Capture the cell that displays the provided text and extract its [X, Y] central coordinate. 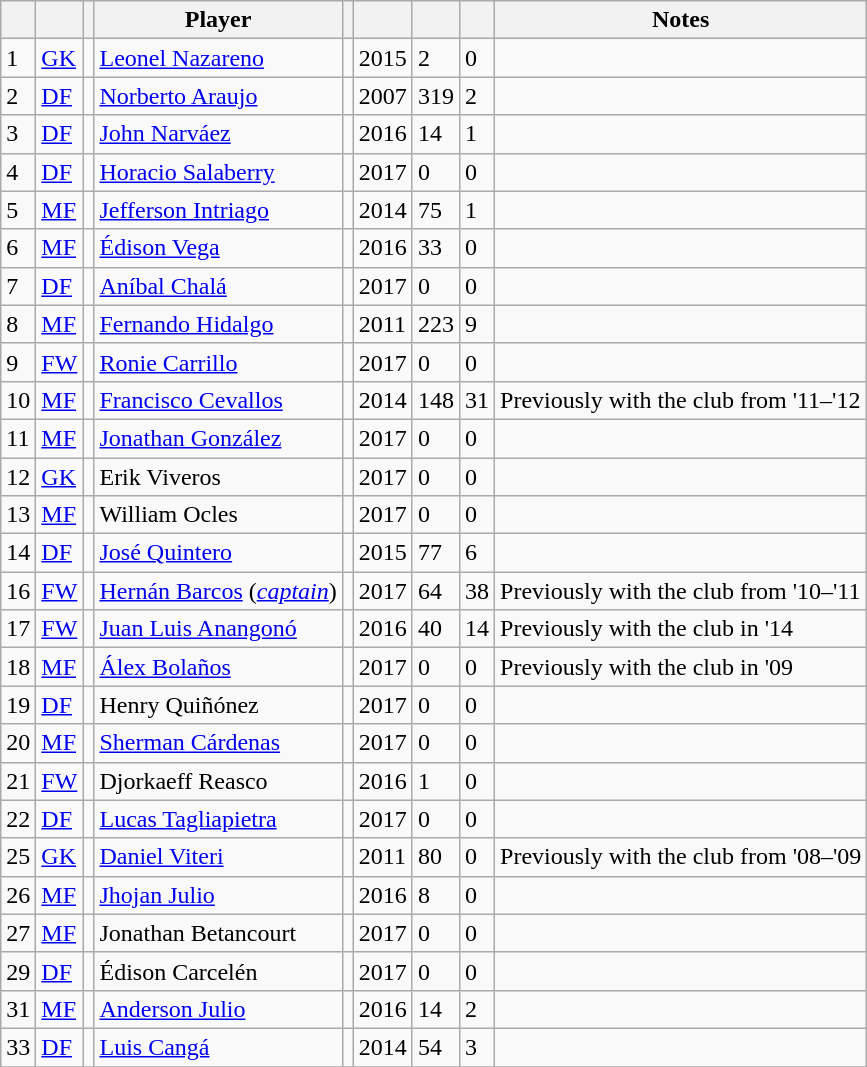
Henry Quiñónez [218, 705]
Previously with the club from '10–'11 [681, 591]
2007 [382, 96]
Álex Bolaños [218, 667]
Erik Viveros [218, 477]
27 [18, 933]
William Ocles [218, 515]
17 [18, 629]
13 [18, 515]
Previously with the club from '08–'09 [681, 857]
Norberto Araujo [218, 96]
Fernando Hidalgo [218, 324]
7 [18, 286]
Aníbal Chalá [218, 286]
Previously with the club from '11–'12 [681, 400]
40 [436, 629]
Player [218, 20]
26 [18, 895]
11 [18, 438]
Juan Luis Anangonó [218, 629]
John Narváez [218, 134]
Édison Carcelén [218, 971]
Édison Vega [218, 248]
Sherman Cárdenas [218, 743]
75 [436, 210]
223 [436, 324]
22 [18, 819]
Previously with the club in '09 [681, 667]
19 [18, 705]
64 [436, 591]
16 [18, 591]
Daniel Viteri [218, 857]
Anderson Julio [218, 1009]
25 [18, 857]
Jonathan Betancourt [218, 933]
80 [436, 857]
Notes [681, 20]
Previously with the club in '14 [681, 629]
319 [436, 96]
148 [436, 400]
77 [436, 553]
Djorkaeff Reasco [218, 781]
54 [436, 1047]
10 [18, 400]
Jhojan Julio [218, 895]
38 [476, 591]
Jonathan González [218, 438]
29 [18, 971]
18 [18, 667]
Luis Cangá [218, 1047]
Francisco Cevallos [218, 400]
Ronie Carrillo [218, 362]
20 [18, 743]
21 [18, 781]
Lucas Tagliapietra [218, 819]
Leonel Nazareno [218, 58]
Horacio Salaberry [218, 172]
José Quintero [218, 553]
Hernán Barcos (captain) [218, 591]
Jefferson Intriago [218, 210]
4 [18, 172]
5 [18, 210]
12 [18, 477]
